Identify which cell holds the provided text, then report its (X, Y) central coordinate. 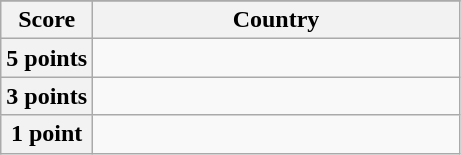
3 points (47, 96)
5 points (47, 58)
1 point (47, 134)
Country (276, 20)
Score (47, 20)
